Output the (x, y) coordinate of the center of the cell containing the given text.  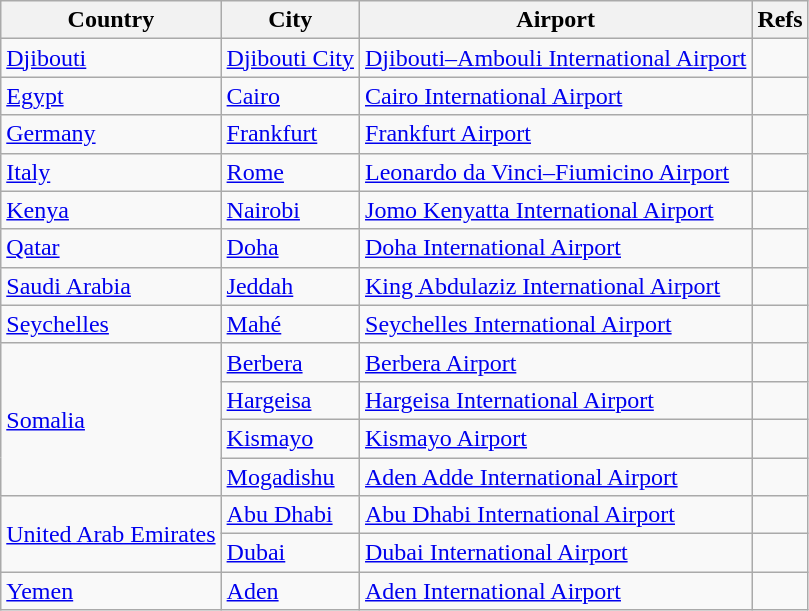
Nairobi (290, 210)
Kenya (111, 210)
Rome (290, 172)
Refs (780, 20)
City (290, 20)
Cairo International Airport (556, 96)
Hargeisa International Airport (556, 400)
Mogadishu (290, 477)
Abu Dhabi (290, 515)
Saudi Arabia (111, 286)
Frankfurt Airport (556, 134)
Aden (290, 591)
Kismayo Airport (556, 438)
Djibouti–Ambouli International Airport (556, 58)
King Abdulaziz International Airport (556, 286)
Dubai International Airport (556, 553)
Country (111, 20)
Egypt (111, 96)
Leonardo da Vinci–Fiumicino Airport (556, 172)
Germany (111, 134)
Aden International Airport (556, 591)
Djibouti City (290, 58)
Berbera Airport (556, 362)
Hargeisa (290, 400)
Cairo (290, 96)
Airport (556, 20)
Somalia (111, 419)
Doha International Airport (556, 248)
Yemen (111, 591)
Jeddah (290, 286)
Abu Dhabi International Airport (556, 515)
Doha (290, 248)
Jomo Kenyatta International Airport (556, 210)
Aden Adde International Airport (556, 477)
Djibouti (111, 58)
Dubai (290, 553)
United Arab Emirates (111, 534)
Mahé (290, 324)
Berbera (290, 362)
Kismayo (290, 438)
Frankfurt (290, 134)
Seychelles International Airport (556, 324)
Italy (111, 172)
Seychelles (111, 324)
Qatar (111, 248)
